Return the (x, y) coordinate for the center point of the cell that contains the specified text.  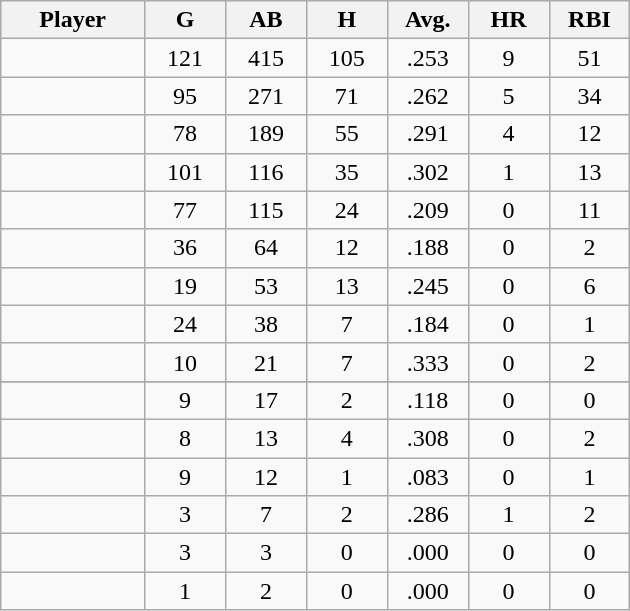
8 (186, 438)
189 (266, 134)
271 (266, 96)
.302 (428, 172)
38 (266, 324)
78 (186, 134)
415 (266, 58)
35 (346, 172)
95 (186, 96)
17 (266, 400)
.083 (428, 477)
.188 (428, 248)
34 (590, 96)
.118 (428, 400)
53 (266, 286)
64 (266, 248)
6 (590, 286)
Player (73, 20)
121 (186, 58)
.184 (428, 324)
71 (346, 96)
.308 (428, 438)
55 (346, 134)
AB (266, 20)
51 (590, 58)
77 (186, 210)
101 (186, 172)
5 (508, 96)
Avg. (428, 20)
21 (266, 362)
36 (186, 248)
HR (508, 20)
105 (346, 58)
115 (266, 210)
.262 (428, 96)
H (346, 20)
.333 (428, 362)
.253 (428, 58)
G (186, 20)
11 (590, 210)
10 (186, 362)
.245 (428, 286)
.286 (428, 515)
.209 (428, 210)
.291 (428, 134)
116 (266, 172)
19 (186, 286)
RBI (590, 20)
